Identify which cell holds the provided text, then report its (X, Y) central coordinate. 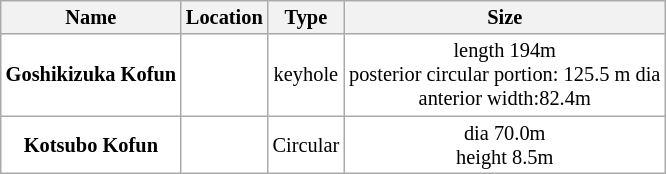
Goshikizuka Kofun (91, 75)
Size (504, 17)
Location (224, 17)
Name (91, 17)
Kotsubo Kofun (91, 145)
dia 70.0mheight 8.5m (504, 145)
Circular (306, 145)
keyhole (306, 75)
length 194mposterior circular portion: 125.5 m diaanterior width:82.4m (504, 75)
Type (306, 17)
